Output the (X, Y) coordinate of the center of the cell containing the given text.  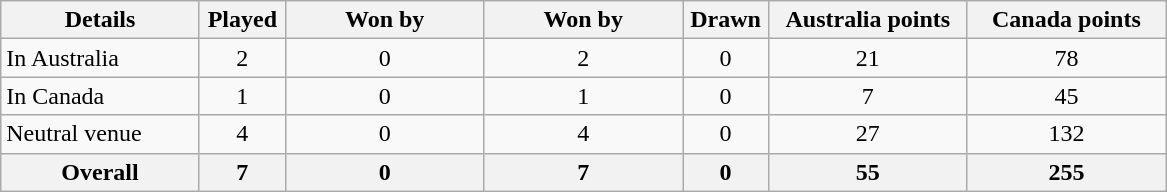
Drawn (725, 20)
78 (1066, 58)
27 (868, 134)
Neutral venue (100, 134)
132 (1066, 134)
55 (868, 172)
Overall (100, 172)
Australia points (868, 20)
45 (1066, 96)
In Canada (100, 96)
Canada points (1066, 20)
In Australia (100, 58)
21 (868, 58)
Played (242, 20)
Details (100, 20)
255 (1066, 172)
